Search for the cell housing the specified text and yield its (X, Y) center coordinate. 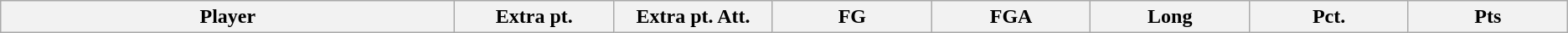
Long (1170, 17)
Extra pt. Att. (694, 17)
Pts (1488, 17)
Extra pt. (534, 17)
FGA (1011, 17)
FG (852, 17)
Pct. (1329, 17)
Player (228, 17)
